Detect which cell encompasses the target text, then output its (x, y) center coordinate. 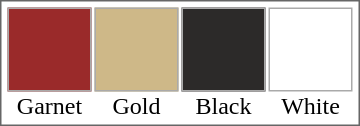
White (310, 106)
Black (224, 106)
Gold (136, 106)
Garnet (50, 106)
